Locate the cell with the specified text and output its (x, y) center coordinate. 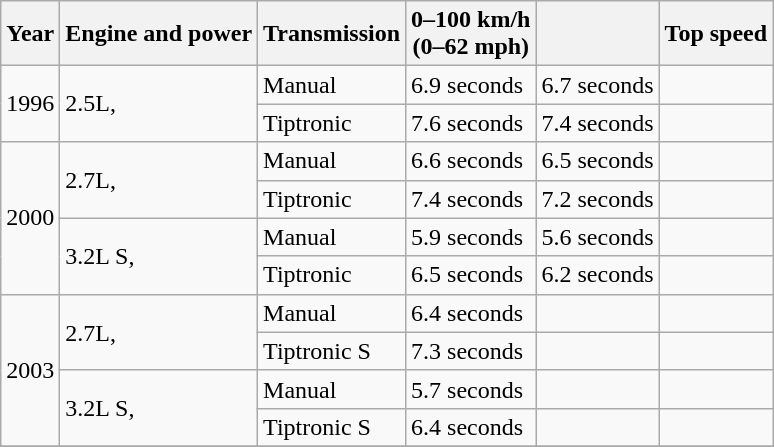
2.5L, (159, 104)
7.6 seconds (471, 123)
5.6 seconds (598, 237)
2000 (30, 218)
Engine and power (159, 34)
Transmission (332, 34)
5.9 seconds (471, 237)
7.2 seconds (598, 199)
7.3 seconds (471, 351)
2003 (30, 370)
6.2 seconds (598, 275)
1996 (30, 104)
0–100 km/h(0–62 mph) (471, 34)
6.6 seconds (471, 161)
Top speed (716, 34)
Year (30, 34)
6.7 seconds (598, 85)
5.7 seconds (471, 389)
6.9 seconds (471, 85)
